Return the [x, y] coordinate for the center point of the cell that contains the specified text.  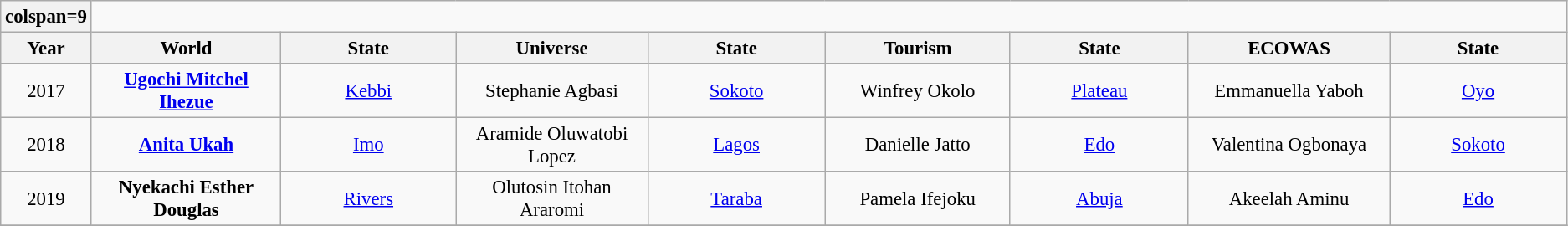
2018 [46, 146]
Tourism [917, 49]
Lagos [736, 146]
Stephanie Agbasi [552, 90]
Ugochi Mitchel Ihezue [186, 90]
ECOWAS [1289, 49]
Akeelah Aminu [1289, 199]
Imo [368, 146]
Nyekachi Esther Douglas [186, 199]
colspan=9 [46, 17]
Kebbi [368, 90]
World [186, 49]
Winfrey Okolo [917, 90]
Anita Ukah [186, 146]
Danielle Jatto [917, 146]
2019 [46, 199]
Emmanuella Yaboh [1289, 90]
2017 [46, 90]
Valentina Ogbonaya [1289, 146]
Universe [552, 49]
Oyo [1478, 90]
Plateau [1099, 90]
Rivers [368, 199]
Olutosin Itohan Araromi [552, 199]
Aramide Oluwatobi Lopez [552, 146]
Year [46, 49]
Taraba [736, 199]
Abuja [1099, 199]
Pamela Ifejoku [917, 199]
